Detect which cell encompasses the target text, then output its (X, Y) center coordinate. 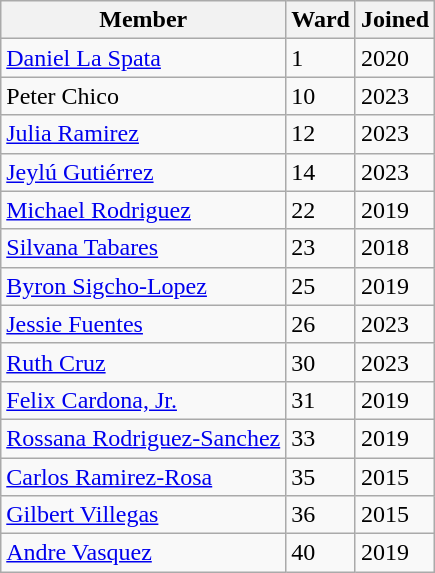
Jessie Fuentes (144, 324)
36 (321, 515)
25 (321, 286)
Gilbert Villegas (144, 515)
2018 (394, 248)
Carlos Ramirez-Rosa (144, 477)
Jeylú Gutiérrez (144, 172)
Peter Chico (144, 96)
Rossana Rodriguez-Sanchez (144, 438)
1 (321, 58)
2020 (394, 58)
Byron Sigcho-Lopez (144, 286)
31 (321, 400)
Andre Vasquez (144, 553)
33 (321, 438)
10 (321, 96)
Joined (394, 20)
Michael Rodriguez (144, 210)
Silvana Tabares (144, 248)
30 (321, 362)
Daniel La Spata (144, 58)
26 (321, 324)
Ruth Cruz (144, 362)
Member (144, 20)
40 (321, 553)
Julia Ramirez (144, 134)
Felix Cardona, Jr. (144, 400)
Ward (321, 20)
12 (321, 134)
14 (321, 172)
23 (321, 248)
35 (321, 477)
22 (321, 210)
